Output the (X, Y) coordinate of the center of the cell containing the given text.  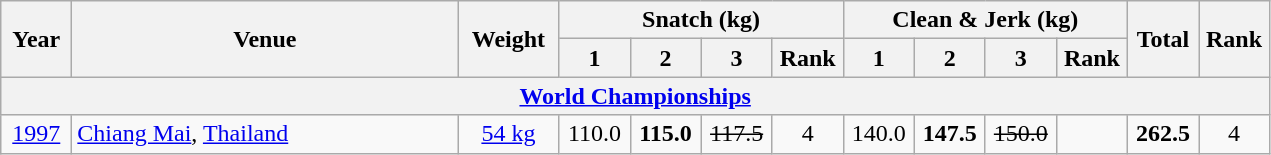
1997 (36, 134)
World Championships (636, 96)
Venue (265, 39)
Clean & Jerk (kg) (985, 20)
Total (1162, 39)
140.0 (878, 134)
Year (36, 39)
Snatch (kg) (701, 20)
150.0 (1020, 134)
Weight (508, 39)
115.0 (666, 134)
54 kg (508, 134)
117.5 (736, 134)
Chiang Mai, Thailand (265, 134)
262.5 (1162, 134)
110.0 (594, 134)
147.5 (950, 134)
